Extract the [x, y] coordinate from the center of the cell holding the provided text.  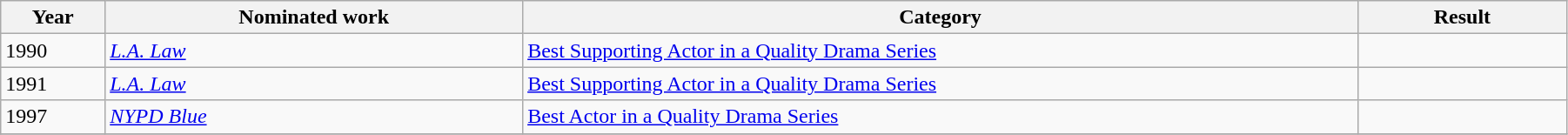
Category [941, 17]
Result [1462, 17]
1997 [53, 117]
Best Actor in a Quality Drama Series [941, 117]
1990 [53, 51]
NYPD Blue [314, 117]
1991 [53, 84]
Nominated work [314, 17]
Year [53, 17]
